Locate the cell with the specified text and output its [X, Y] center coordinate. 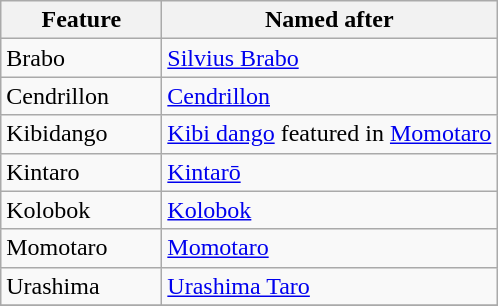
Feature [82, 20]
Kintarō [330, 172]
Brabo [82, 58]
Kibi dango featured in Momotaro [330, 134]
Urashima Taro [330, 286]
Silvius Brabo [330, 58]
Named after [330, 20]
Kibidango [82, 134]
Kintaro [82, 172]
Urashima [82, 286]
